Locate the cell with the specified text and output its [X, Y] center coordinate. 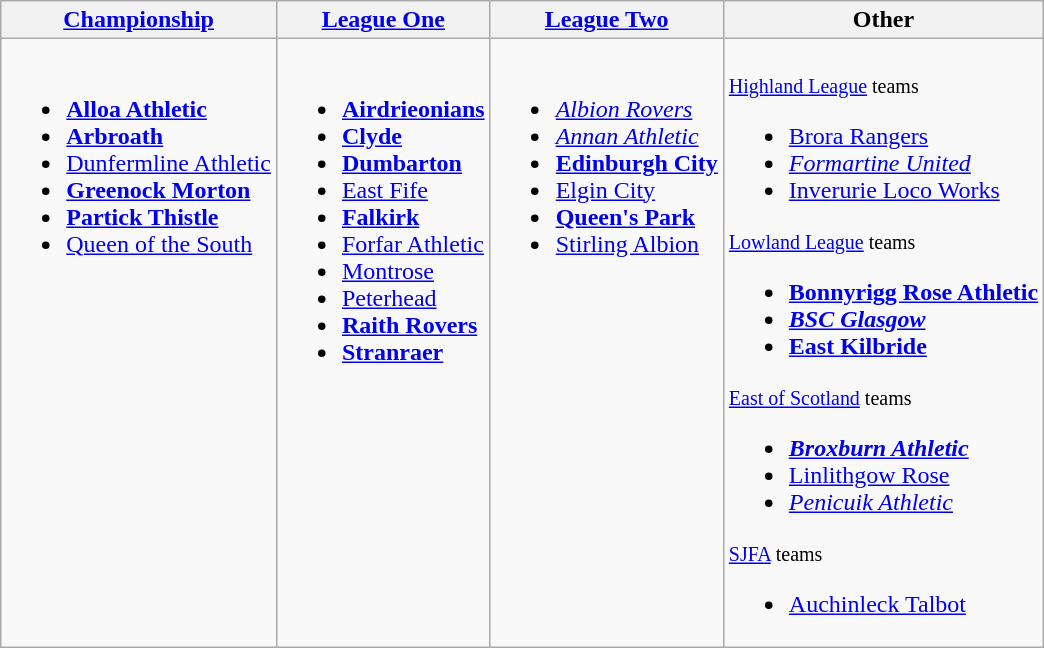
Alloa AthleticArbroathDunfermline AthleticGreenock MortonPartick ThistleQueen of the South [139, 343]
Albion RoversAnnan AthleticEdinburgh CityElgin CityQueen's ParkStirling Albion [606, 343]
League Two [606, 20]
AirdrieoniansClydeDumbartonEast FifeFalkirkForfar AthleticMontrosePeterheadRaith RoversStranraer [383, 343]
Championship [139, 20]
Other [883, 20]
League One [383, 20]
